Detect which cell encompasses the target text, then output its [x, y] center coordinate. 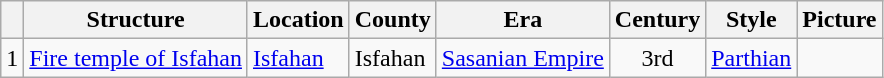
Parthian [752, 58]
Location [298, 20]
Picture [840, 20]
Century [657, 20]
1 [12, 58]
3rd [657, 58]
Era [522, 20]
County [392, 20]
Sasanian Empire [522, 58]
Style [752, 20]
Structure [136, 20]
Fire temple of Isfahan [136, 58]
